Search for the cell housing the specified text and yield its (X, Y) center coordinate. 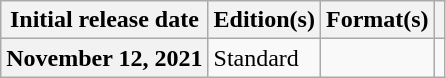
Edition(s) (264, 20)
Format(s) (377, 20)
Initial release date (104, 20)
November 12, 2021 (104, 58)
Standard (264, 58)
